Output the (X, Y) coordinate of the center of the cell containing the given text.  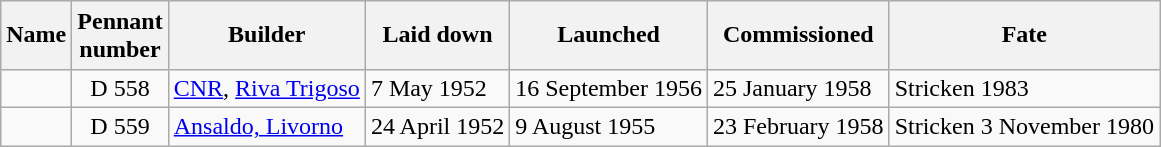
24 April 1952 (437, 126)
CNR, Riva Trigoso (266, 88)
25 January 1958 (798, 88)
Name (36, 36)
Stricken 1983 (1024, 88)
Stricken 3 November 1980 (1024, 126)
16 September 1956 (609, 88)
Pennantnumber (120, 36)
Laid down (437, 36)
Fate (1024, 36)
D 559 (120, 126)
Ansaldo, Livorno (266, 126)
D 558 (120, 88)
23 February 1958 (798, 126)
9 August 1955 (609, 126)
Builder (266, 36)
Commissioned (798, 36)
7 May 1952 (437, 88)
Launched (609, 36)
